Output the (X, Y) coordinate of the center of the cell containing the given text.  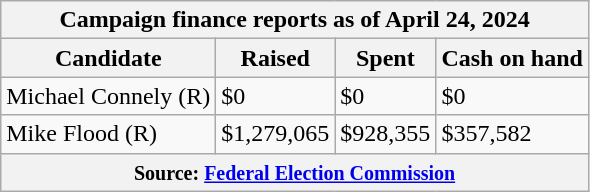
Raised (276, 58)
$357,582 (512, 134)
Source: Federal Election Commission (295, 172)
$1,279,065 (276, 134)
Candidate (108, 58)
Cash on hand (512, 58)
Campaign finance reports as of April 24, 2024 (295, 20)
Michael Connely (R) (108, 96)
$928,355 (386, 134)
Spent (386, 58)
Mike Flood (R) (108, 134)
